For the text-containing cell, return its midpoint in (X, Y) coordinate format. 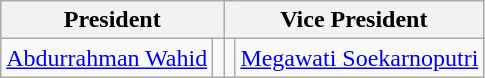
President (112, 20)
Abdurrahman Wahid (107, 58)
Vice President (354, 20)
Megawati Soekarnoputri (360, 58)
